Scan for the cell matching the given text and deliver its (X, Y) coordinate at center. 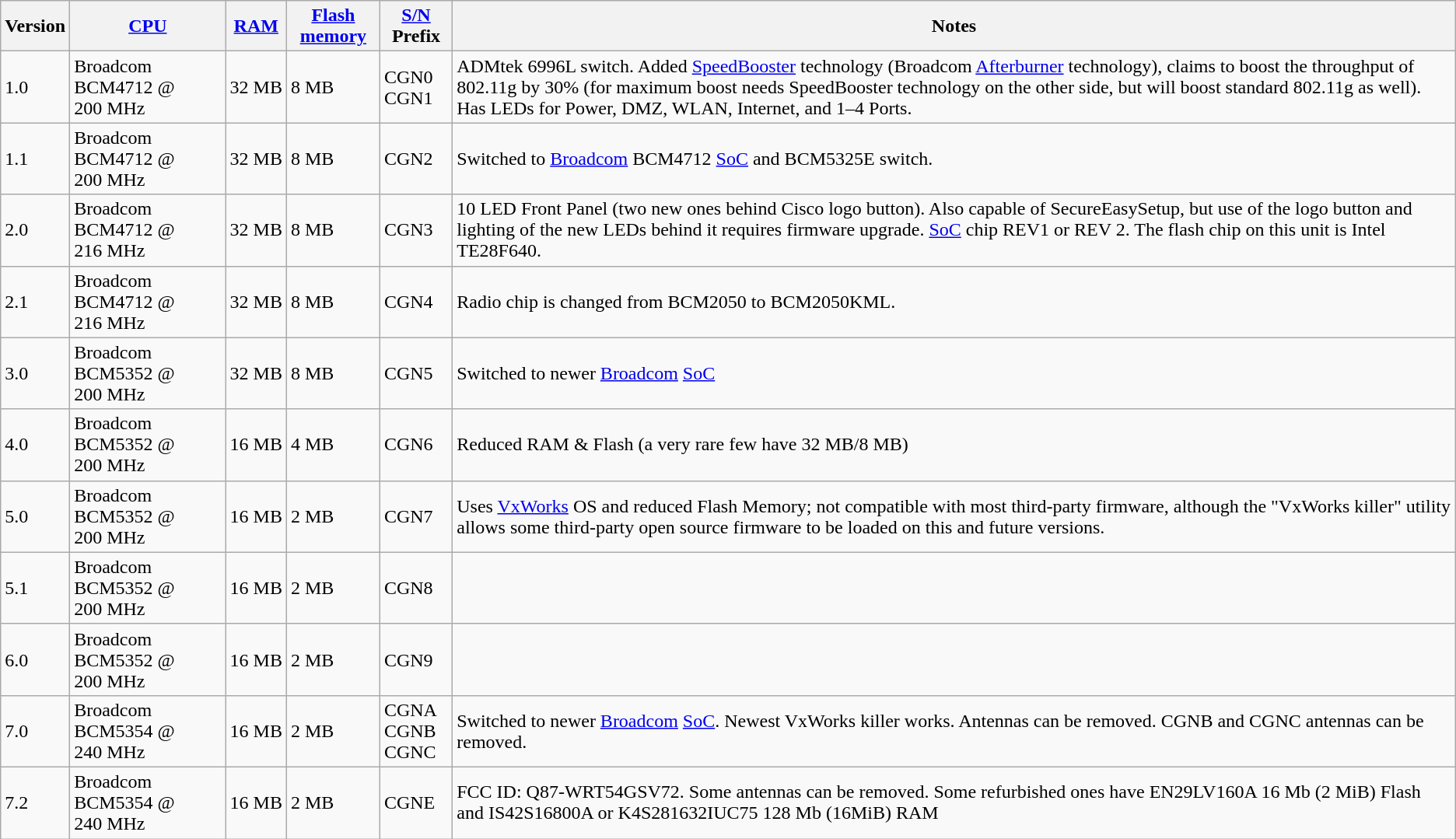
CGN6 (415, 445)
CGNACGNBCGNC (415, 731)
CGN5 (415, 373)
S/N Prefix (415, 26)
Switched to Broadcom BCM4712 SoC and BCM5325E switch. (954, 159)
2.1 (36, 302)
5.1 (36, 588)
6.0 (36, 659)
RAM (256, 26)
Flash memory (333, 26)
Notes (954, 26)
Switched to newer Broadcom SoC (954, 373)
Switched to newer Broadcom SoC. Newest VxWorks killer works. Antennas can be removed. CGNB and CGNC antennas can be removed. (954, 731)
7.0 (36, 731)
CGN3 (415, 230)
4.0 (36, 445)
1.1 (36, 159)
3.0 (36, 373)
Reduced RAM & Flash (a very rare few have 32 MB/8 MB) (954, 445)
4 MB (333, 445)
5.0 (36, 516)
1.0 (36, 87)
CGN4 (415, 302)
Radio chip is changed from BCM2050 to BCM2050KML. (954, 302)
CGN2 (415, 159)
CGNE (415, 802)
Version (36, 26)
CGN7 (415, 516)
2.0 (36, 230)
CGN9 (415, 659)
CGN8 (415, 588)
CPU (148, 26)
7.2 (36, 802)
CGN0CGN1 (415, 87)
